Return the [X, Y] coordinate for the center point of the cell that contains the specified text.  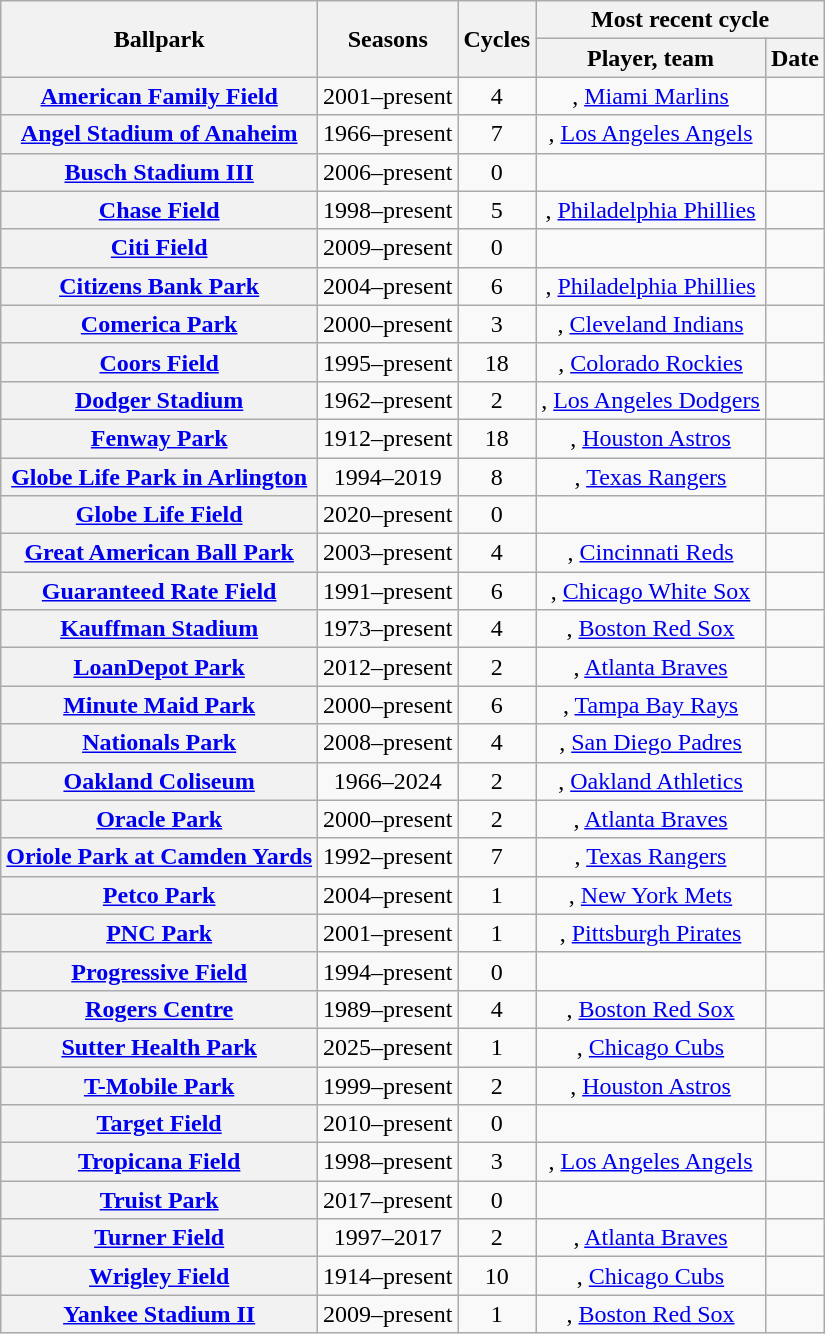
1966–present [388, 134]
Target Field [160, 1124]
1994–present [388, 971]
Tropicana Field [160, 1162]
, New York Mets [651, 895]
, Oakland Athletics [651, 781]
1991–present [388, 591]
Citizens Bank Park [160, 286]
1989–present [388, 1009]
American Family Field [160, 96]
Coors Field [160, 362]
Kauffman Stadium [160, 629]
, Miami Marlins [651, 96]
, Los Angeles Dodgers [651, 400]
Comerica Park [160, 324]
Fenway Park [160, 438]
, Chicago White Sox [651, 591]
Chase Field [160, 210]
Oakland Coliseum [160, 781]
Cycles [497, 39]
, Pittsburgh Pirates [651, 933]
Yankee Stadium II [160, 1314]
1973–present [388, 629]
, San Diego Padres [651, 743]
Progressive Field [160, 971]
Busch Stadium III [160, 172]
, Tampa Bay Rays [651, 705]
1999–present [388, 1085]
Citi Field [160, 248]
Most recent cycle [680, 20]
, Cincinnati Reds [651, 553]
Turner Field [160, 1238]
LoanDepot Park [160, 667]
Oracle Park [160, 819]
Wrigley Field [160, 1276]
2008–present [388, 743]
1994–2019 [388, 477]
10 [497, 1276]
Guaranteed Rate Field [160, 591]
Rogers Centre [160, 1009]
Globe Life Field [160, 515]
Player, team [651, 58]
Minute Maid Park [160, 705]
Dodger Stadium [160, 400]
Angel Stadium of Anaheim [160, 134]
Nationals Park [160, 743]
T-Mobile Park [160, 1085]
8 [497, 477]
2020–present [388, 515]
Globe Life Park in Arlington [160, 477]
Truist Park [160, 1200]
Sutter Health Park [160, 1047]
PNC Park [160, 933]
2003–present [388, 553]
2006–present [388, 172]
Ballpark [160, 39]
2012–present [388, 667]
1962–present [388, 400]
2010–present [388, 1124]
1997–2017 [388, 1238]
2017–present [388, 1200]
2025–present [388, 1047]
5 [497, 210]
1914–present [388, 1276]
Seasons [388, 39]
1966–2024 [388, 781]
, Colorado Rockies [651, 362]
1992–present [388, 857]
Oriole Park at Camden Yards [160, 857]
Petco Park [160, 895]
1995–present [388, 362]
Date [794, 58]
1912–present [388, 438]
, Cleveland Indians [651, 324]
Great American Ball Park [160, 553]
